Return (X, Y) of the center of cell containing provided text 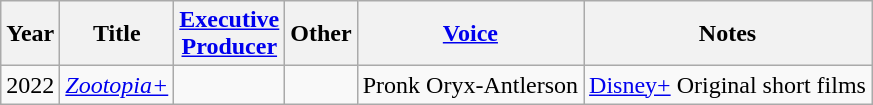
Pronk Oryx-Antlerson (470, 85)
Zootopia+ (117, 85)
Notes (728, 34)
Year (30, 34)
2022 (30, 85)
Other (321, 34)
Voice (470, 34)
ExecutiveProducer (230, 34)
Title (117, 34)
Disney+ Original short films (728, 85)
